Pinpoint the cell where the given text exists, returning its (X, Y) midpoint coordinate. 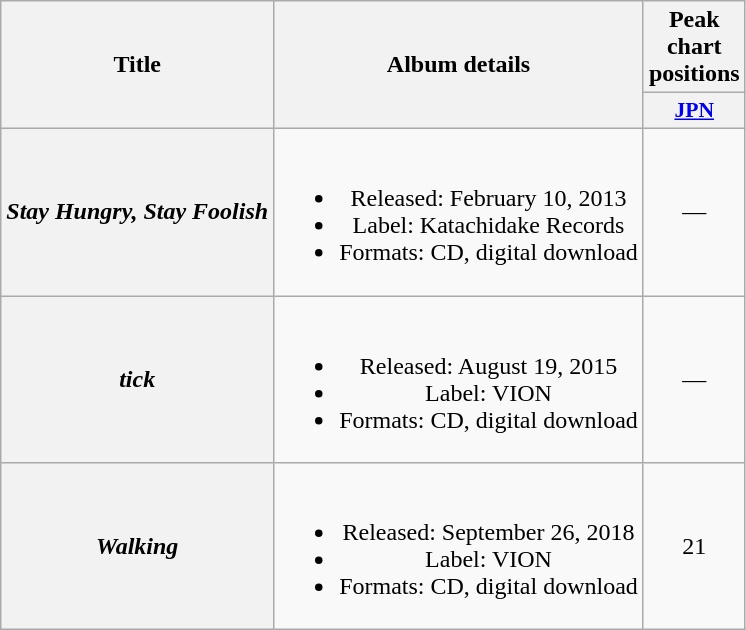
Walking (138, 546)
21 (694, 546)
tick (138, 380)
Peak chart positions (694, 47)
Released: August 19, 2015Label: VIONFormats: CD, digital download (459, 380)
Stay Hungry, Stay Foolish (138, 212)
Released: February 10, 2013Label: Katachidake RecordsFormats: CD, digital download (459, 212)
JPN (694, 111)
Title (138, 65)
Released: September 26, 2018Label: VIONFormats: CD, digital download (459, 546)
Album details (459, 65)
